Locate the cell with the specified text and output its [x, y] center coordinate. 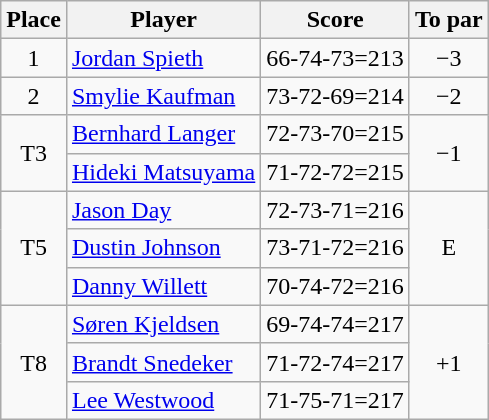
E [448, 248]
Score [336, 20]
71-75-71=217 [336, 400]
69-74-74=217 [336, 324]
73-71-72=216 [336, 248]
66-74-73=213 [336, 58]
Brandt Snedeker [163, 362]
−1 [448, 153]
+1 [448, 362]
Smylie Kaufman [163, 96]
Hideki Matsuyama [163, 172]
Jason Day [163, 210]
Jordan Spieth [163, 58]
71-72-74=217 [336, 362]
Place [34, 20]
Dustin Johnson [163, 248]
Lee Westwood [163, 400]
2 [34, 96]
70-74-72=216 [336, 286]
Bernhard Langer [163, 134]
73-72-69=214 [336, 96]
−3 [448, 58]
72-73-71=216 [336, 210]
72-73-70=215 [336, 134]
To par [448, 20]
Danny Willett [163, 286]
Player [163, 20]
1 [34, 58]
−2 [448, 96]
Søren Kjeldsen [163, 324]
T8 [34, 362]
T5 [34, 248]
71-72-72=215 [336, 172]
T3 [34, 153]
